Locate the cell with the specified text and output its [x, y] center coordinate. 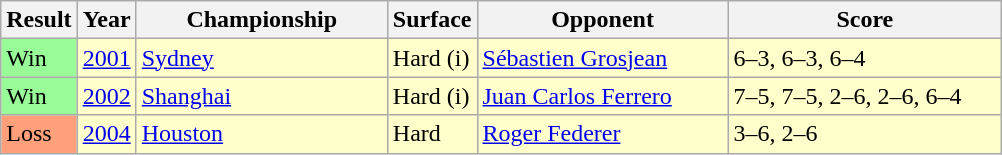
Score [865, 20]
Houston [262, 134]
Year [106, 20]
2002 [106, 96]
Surface [432, 20]
6–3, 6–3, 6–4 [865, 58]
Juan Carlos Ferrero [602, 96]
Sébastien Grosjean [602, 58]
Hard [432, 134]
Roger Federer [602, 134]
2001 [106, 58]
Opponent [602, 20]
Championship [262, 20]
2004 [106, 134]
Shanghai [262, 96]
Result [39, 20]
Sydney [262, 58]
3–6, 2–6 [865, 134]
7–5, 7–5, 2–6, 2–6, 6–4 [865, 96]
Loss [39, 134]
